For the text-containing cell, return its midpoint in (X, Y) coordinate format. 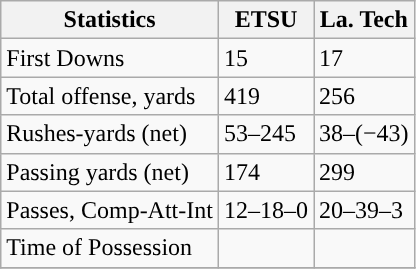
Statistics (110, 20)
Rushes-yards (net) (110, 134)
Time of Possession (110, 248)
12–18–0 (266, 210)
La. Tech (364, 20)
419 (266, 96)
256 (364, 96)
Total offense, yards (110, 96)
20–39–3 (364, 210)
53–245 (266, 134)
17 (364, 58)
First Downs (110, 58)
15 (266, 58)
299 (364, 172)
ETSU (266, 20)
38–(−43) (364, 134)
174 (266, 172)
Passes, Comp-Att-Int (110, 210)
Passing yards (net) (110, 172)
